Extract the [x, y] coordinate from the center of the cell holding the provided text.  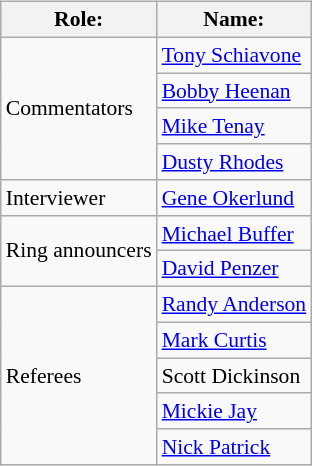
Dusty Rhodes [234, 162]
Scott Dickinson [234, 376]
Bobby Heenan [234, 91]
Commentators [79, 108]
Role: [79, 20]
Nick Patrick [234, 447]
Mike Tenay [234, 126]
Mark Curtis [234, 340]
David Penzer [234, 269]
Gene Okerlund [234, 198]
Randy Anderson [234, 305]
Ring announcers [79, 250]
Michael Buffer [234, 233]
Interviewer [79, 198]
Name: [234, 20]
Mickie Jay [234, 411]
Referees [79, 376]
Tony Schiavone [234, 55]
